Capture the cell that displays the provided text and extract its [x, y] central coordinate. 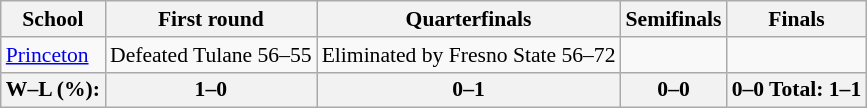
0–0 Total: 1–1 [797, 90]
First round [211, 19]
School [53, 19]
Defeated Tulane 56–55 [211, 55]
Finals [797, 19]
0–0 [674, 90]
0–1 [469, 90]
Eliminated by Fresno State 56–72 [469, 55]
Semifinals [674, 19]
Princeton [53, 55]
1–0 [211, 90]
Quarterfinals [469, 19]
W–L (%): [53, 90]
